Locate the cell with the specified text and output its [x, y] center coordinate. 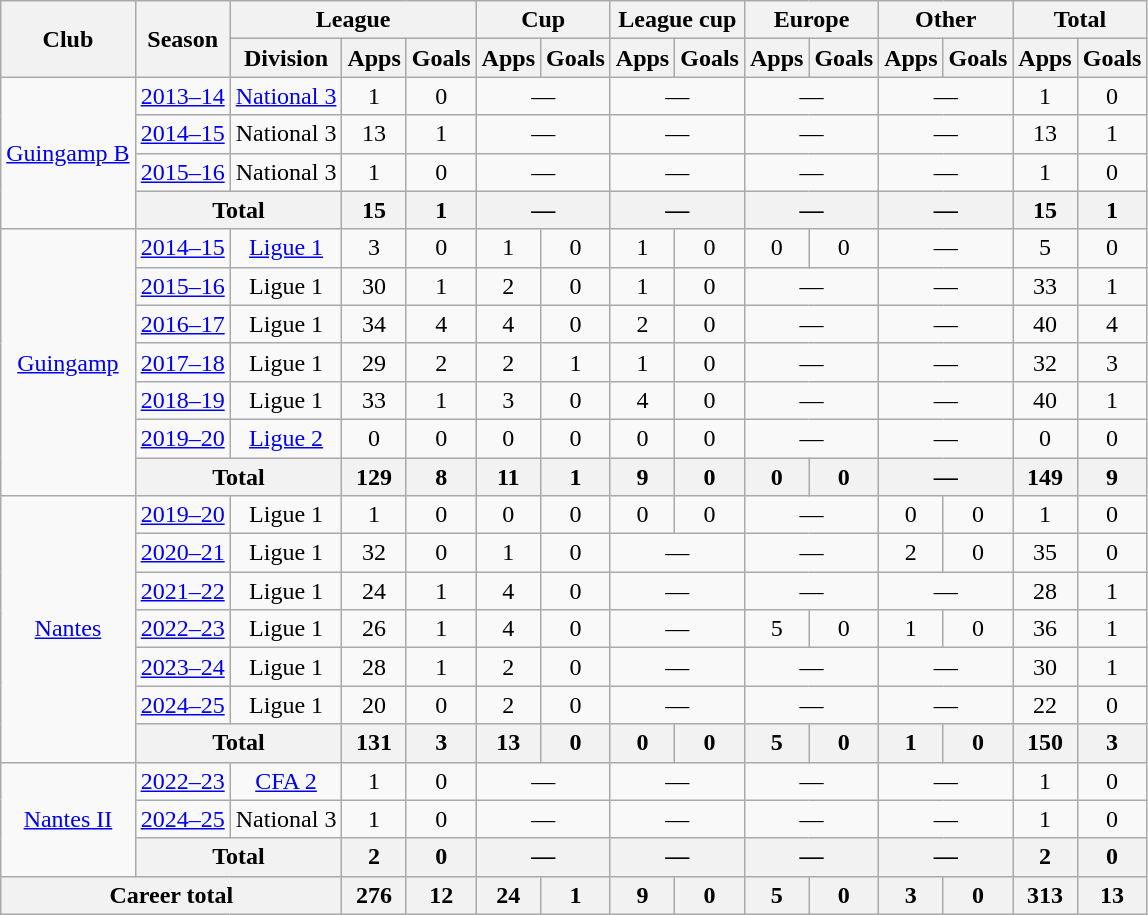
276 [374, 895]
Nantes [68, 629]
Season [182, 39]
8 [441, 477]
20 [374, 705]
2020–21 [182, 553]
Nantes II [68, 819]
29 [374, 362]
League [353, 20]
Guingamp B [68, 153]
12 [441, 895]
313 [1045, 895]
22 [1045, 705]
36 [1045, 629]
2023–24 [182, 667]
League cup [677, 20]
Europe [811, 20]
2013–14 [182, 96]
2016–17 [182, 324]
Guingamp [68, 362]
Other [946, 20]
Club [68, 39]
26 [374, 629]
Career total [172, 895]
11 [508, 477]
2018–19 [182, 400]
34 [374, 324]
2017–18 [182, 362]
131 [374, 743]
150 [1045, 743]
Division [286, 58]
129 [374, 477]
Ligue 2 [286, 438]
Cup [543, 20]
CFA 2 [286, 781]
35 [1045, 553]
149 [1045, 477]
2021–22 [182, 591]
